Scan for the cell matching the given text and deliver its [X, Y] coordinate at center. 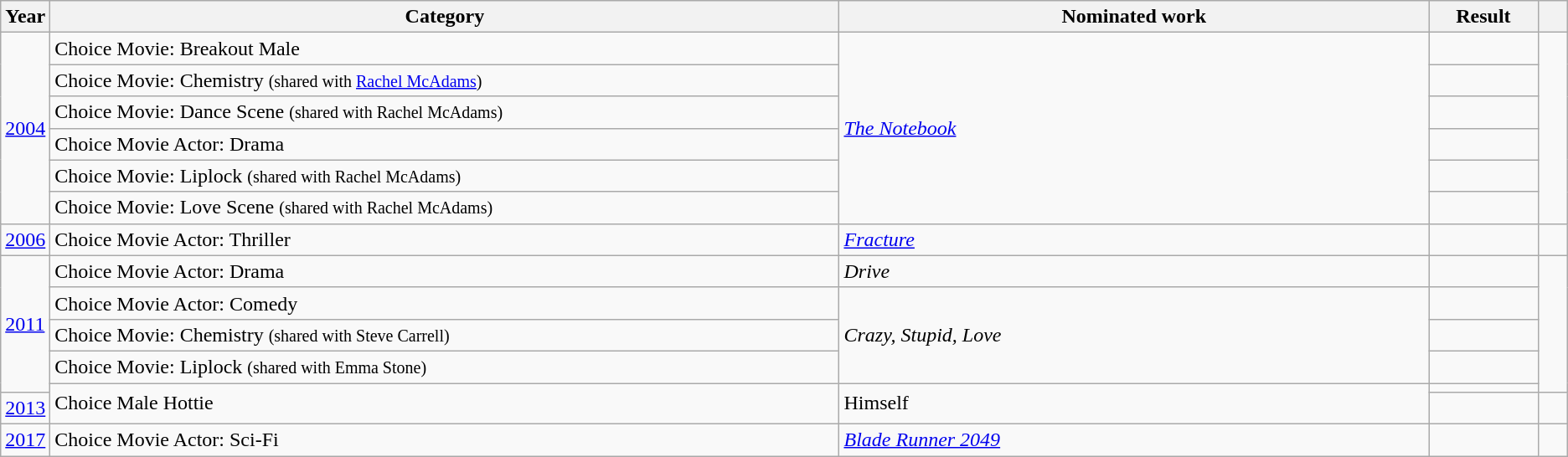
Fracture [1134, 239]
Result [1484, 17]
2011 [25, 323]
Choice Movie: Liplock (shared with Rachel McAdams) [445, 176]
Choice Movie: Liplock (shared with Emma Stone) [445, 367]
2006 [25, 239]
Choice Male Hottie [445, 403]
Choice Movie Actor: Thriller [445, 239]
Choice Movie: Chemistry (shared with Steve Carrell) [445, 335]
Choice Movie: Breakout Male [445, 49]
Drive [1134, 271]
Crazy, Stupid, Love [1134, 335]
Choice Movie Actor: Sci-Fi [445, 440]
2013 [25, 408]
Blade Runner 2049 [1134, 440]
Choice Movie: Chemistry (shared with Rachel McAdams) [445, 80]
The Notebook [1134, 128]
Himself [1134, 403]
Choice Movie Actor: Comedy [445, 303]
Choice Movie: Dance Scene (shared with Rachel McAdams) [445, 112]
2004 [25, 128]
Year [25, 17]
Category [445, 17]
Nominated work [1134, 17]
Choice Movie: Love Scene (shared with Rachel McAdams) [445, 208]
2017 [25, 440]
